Determine the [x, y] coordinate at the center of the cell enclosing the given text.  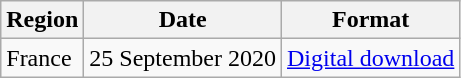
Digital download [371, 58]
France [42, 58]
Date [183, 20]
Format [371, 20]
25 September 2020 [183, 58]
Region [42, 20]
